Output the [X, Y] coordinate of the center of the cell containing the given text.  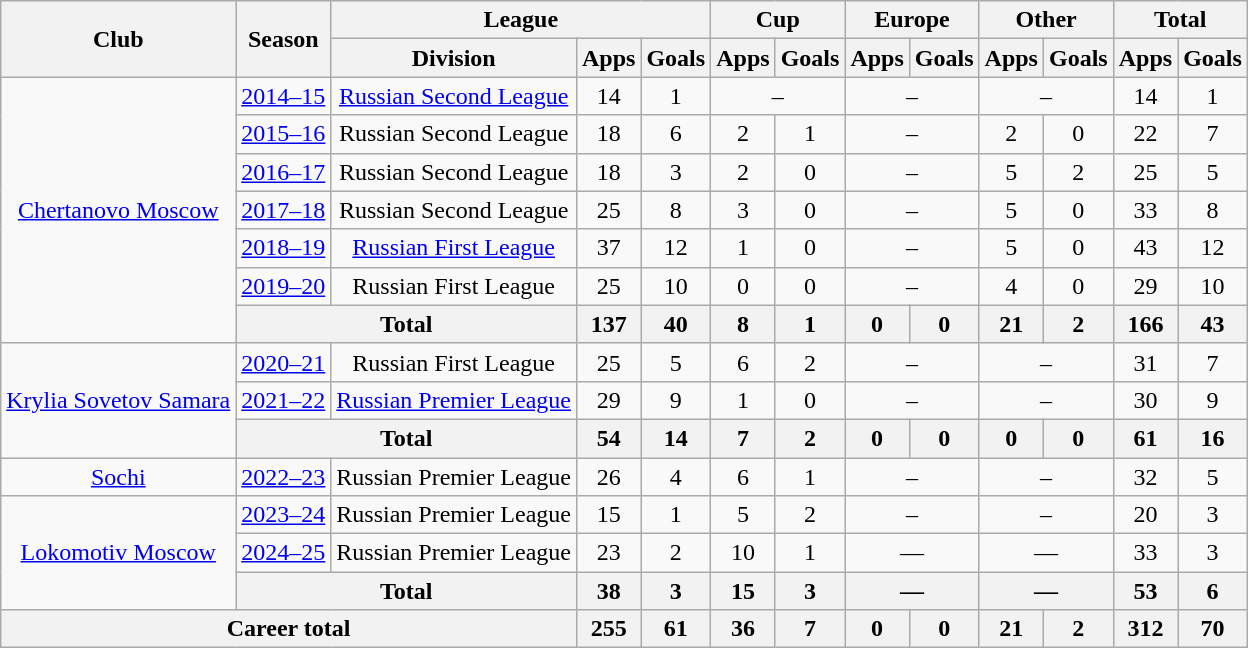
Chertanovo Moscow [118, 210]
2016–17 [284, 172]
40 [676, 324]
70 [1213, 629]
Other [1046, 20]
166 [1145, 324]
31 [1145, 362]
Sochi [118, 477]
Season [284, 39]
54 [608, 438]
Club [118, 39]
2024–25 [284, 553]
26 [608, 477]
137 [608, 324]
Cup [778, 20]
Krylia Sovetov Samara [118, 400]
2018–19 [284, 248]
2022–23 [284, 477]
2021–22 [284, 400]
255 [608, 629]
16 [1213, 438]
2020–21 [284, 362]
36 [743, 629]
22 [1145, 134]
38 [608, 591]
2014–15 [284, 96]
League [521, 20]
Career total [289, 629]
312 [1145, 629]
Europe [912, 20]
37 [608, 248]
23 [608, 553]
2023–24 [284, 515]
Lokomotiv Moscow [118, 553]
53 [1145, 591]
30 [1145, 400]
2015–16 [284, 134]
2019–20 [284, 286]
32 [1145, 477]
Division [454, 58]
2017–18 [284, 210]
20 [1145, 515]
